Detect which cell encompasses the target text, then output its [x, y] center coordinate. 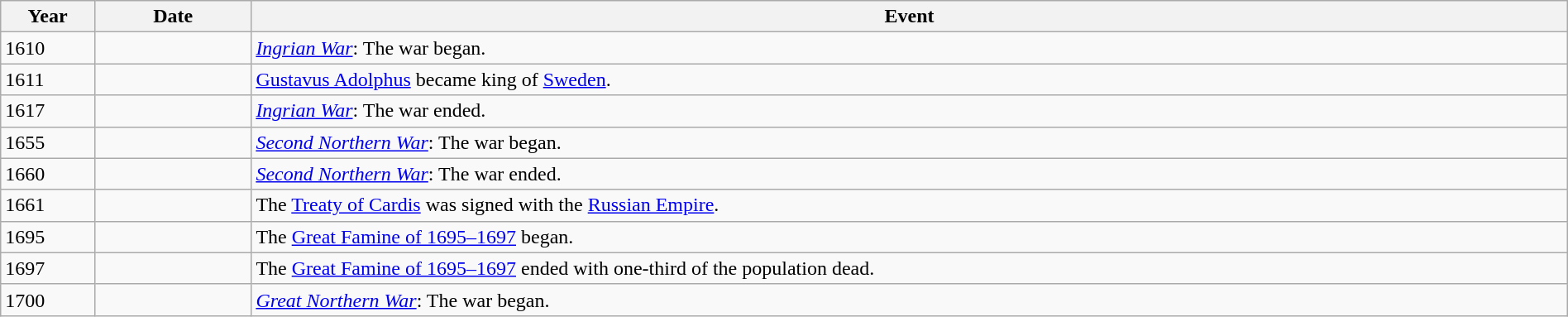
Ingrian War: The war ended. [910, 111]
Second Northern War: The war began. [910, 142]
Year [48, 17]
The Treaty of Cardis was signed with the Russian Empire. [910, 205]
1661 [48, 205]
1617 [48, 111]
1660 [48, 174]
Ingrian War: The war began. [910, 48]
Second Northern War: The war ended. [910, 174]
The Great Famine of 1695–1697 began. [910, 237]
1611 [48, 79]
Date [172, 17]
Event [910, 17]
The Great Famine of 1695–1697 ended with one-third of the population dead. [910, 268]
1695 [48, 237]
1700 [48, 300]
Great Northern War: The war began. [910, 300]
1610 [48, 48]
1655 [48, 142]
Gustavus Adolphus became king of Sweden. [910, 79]
1697 [48, 268]
